Output the (X, Y) coordinate of the center of the cell containing the given text.  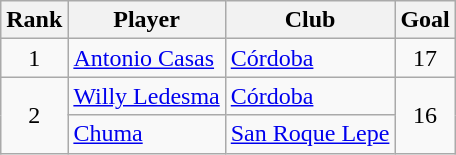
Chuma (146, 134)
San Roque Lepe (310, 134)
Antonio Casas (146, 58)
Willy Ledesma (146, 96)
Club (310, 20)
Player (146, 20)
2 (34, 115)
Goal (425, 20)
1 (34, 58)
16 (425, 115)
Rank (34, 20)
17 (425, 58)
